Pinpoint the cell where the given text exists, returning its (x, y) midpoint coordinate. 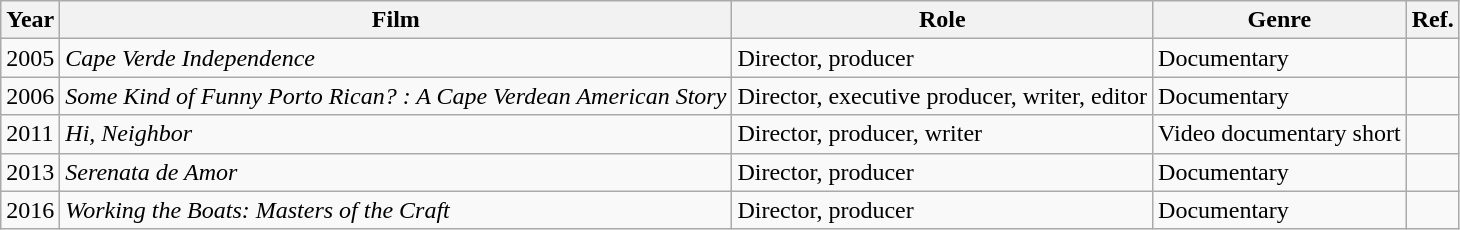
Year (30, 20)
Hi, Neighbor (396, 134)
Film (396, 20)
Ref. (1432, 20)
2005 (30, 58)
Director, producer, writer (942, 134)
2011 (30, 134)
Video documentary short (1280, 134)
Serenata de Amor (396, 172)
Cape Verde Independence (396, 58)
Director, executive producer, writer, editor (942, 96)
Genre (1280, 20)
Working the Boats: Masters of the Craft (396, 210)
2016 (30, 210)
Some Kind of Funny Porto Rican? : A Cape Verdean American Story (396, 96)
2013 (30, 172)
Role (942, 20)
2006 (30, 96)
